Find where the given text appears and provide that cell's center as (x, y) coordinate. 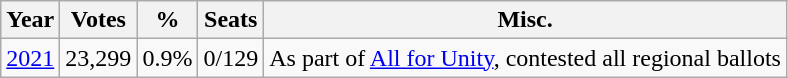
0.9% (168, 58)
As part of All for Unity, contested all regional ballots (526, 58)
Year (30, 20)
0/129 (231, 58)
Misc. (526, 20)
2021 (30, 58)
23,299 (98, 58)
Seats (231, 20)
Votes (98, 20)
% (168, 20)
